Output the (X, Y) coordinate of the center of the cell containing the given text.  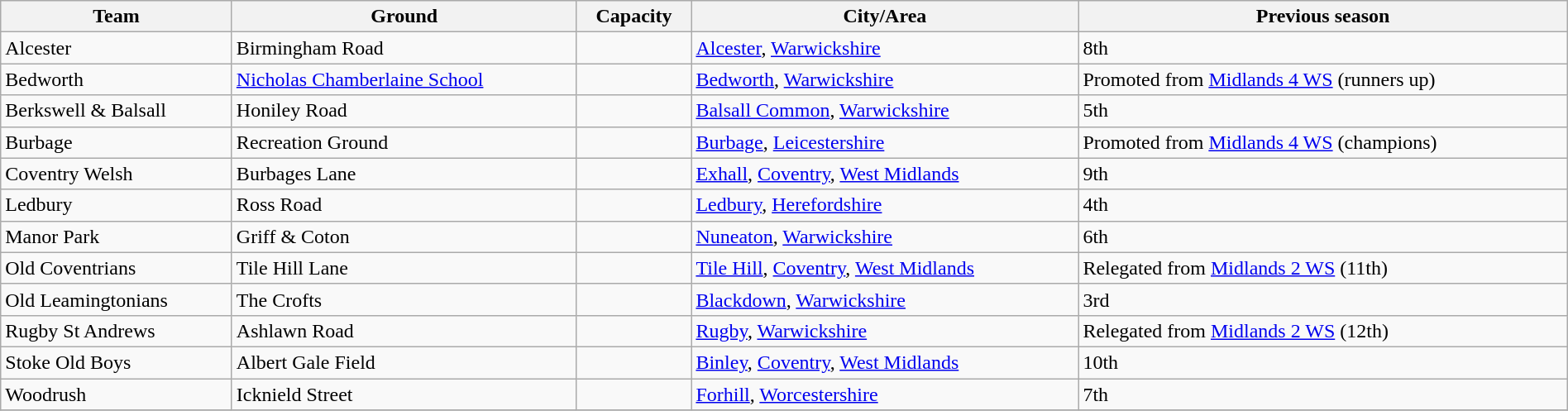
Relegated from Midlands 2 WS (12th) (1323, 331)
Promoted from Midlands 4 WS (runners up) (1323, 79)
Ground (404, 17)
Balsall Common, Warwickshire (885, 111)
Old Coventrians (117, 268)
Bedworth (117, 79)
Promoted from Midlands 4 WS (champions) (1323, 142)
Icknield Street (404, 394)
Recreation Ground (404, 142)
Relegated from Midlands 2 WS (11th) (1323, 268)
Manor Park (117, 237)
9th (1323, 174)
Rugby, Warwickshire (885, 331)
3rd (1323, 299)
4th (1323, 205)
Woodrush (117, 394)
Ashlawn Road (404, 331)
Ledbury (117, 205)
Coventry Welsh (117, 174)
Tile Hill, Coventry, West Midlands (885, 268)
Burbage (117, 142)
Birmingham Road (404, 48)
The Crofts (404, 299)
Alcester, Warwickshire (885, 48)
Burbage, Leicestershire (885, 142)
10th (1323, 362)
Burbages Lane (404, 174)
City/Area (885, 17)
Stoke Old Boys (117, 362)
Team (117, 17)
8th (1323, 48)
7th (1323, 394)
Nuneaton, Warwickshire (885, 237)
6th (1323, 237)
Ross Road (404, 205)
Old Leamingtonians (117, 299)
Forhill, Worcestershire (885, 394)
Binley, Coventry, West Midlands (885, 362)
Capacity (633, 17)
Blackdown, Warwickshire (885, 299)
Berkswell & Balsall (117, 111)
Rugby St Andrews (117, 331)
Alcester (117, 48)
Bedworth, Warwickshire (885, 79)
Exhall, Coventry, West Midlands (885, 174)
5th (1323, 111)
Tile Hill Lane (404, 268)
Honiley Road (404, 111)
Nicholas Chamberlaine School (404, 79)
Griff & Coton (404, 237)
Previous season (1323, 17)
Albert Gale Field (404, 362)
Ledbury, Herefordshire (885, 205)
